Output the (x, y) coordinate of the center of the cell containing the given text.  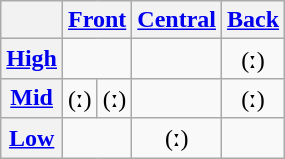
Back (254, 20)
Low (32, 138)
Central (177, 20)
High (32, 59)
Mid (32, 98)
Front (98, 20)
